Provide the (x, y) coordinate of the cell's center where the given text is located.  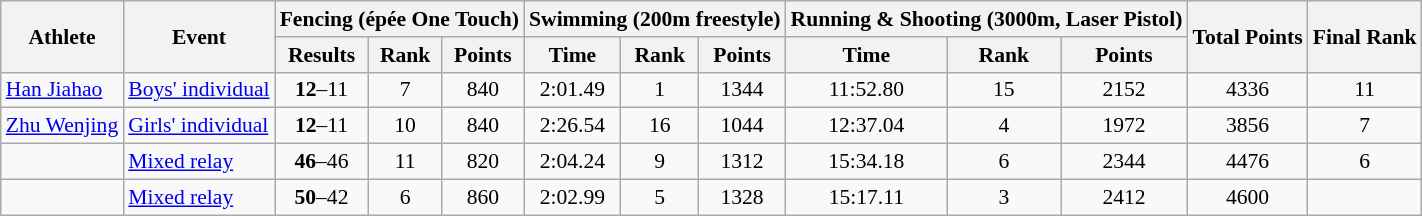
4336 (1247, 90)
2:02.99 (572, 197)
860 (483, 197)
4 (1004, 126)
10 (404, 126)
Total Points (1247, 36)
1972 (1124, 126)
1328 (742, 197)
1312 (742, 162)
15 (1004, 90)
Event (198, 36)
1344 (742, 90)
2:26.54 (572, 126)
Fencing (épée One Touch) (400, 19)
5 (660, 197)
16 (660, 126)
46–46 (322, 162)
15:17.11 (866, 197)
Athlete (62, 36)
Results (322, 55)
50–42 (322, 197)
4600 (1247, 197)
15:34.18 (866, 162)
4476 (1247, 162)
Running & Shooting (3000m, Laser Pistol) (986, 19)
1 (660, 90)
2412 (1124, 197)
11:52.80 (866, 90)
3 (1004, 197)
3856 (1247, 126)
Swimming (200m freestyle) (655, 19)
2344 (1124, 162)
Zhu Wenjing (62, 126)
2:04.24 (572, 162)
2152 (1124, 90)
1044 (742, 126)
2:01.49 (572, 90)
Final Rank (1365, 36)
Boys' individual (198, 90)
9 (660, 162)
Han Jiahao (62, 90)
12:37.04 (866, 126)
820 (483, 162)
Girls' individual (198, 126)
